From the cell containing the given text, extract its center point as (X, Y) coordinate. 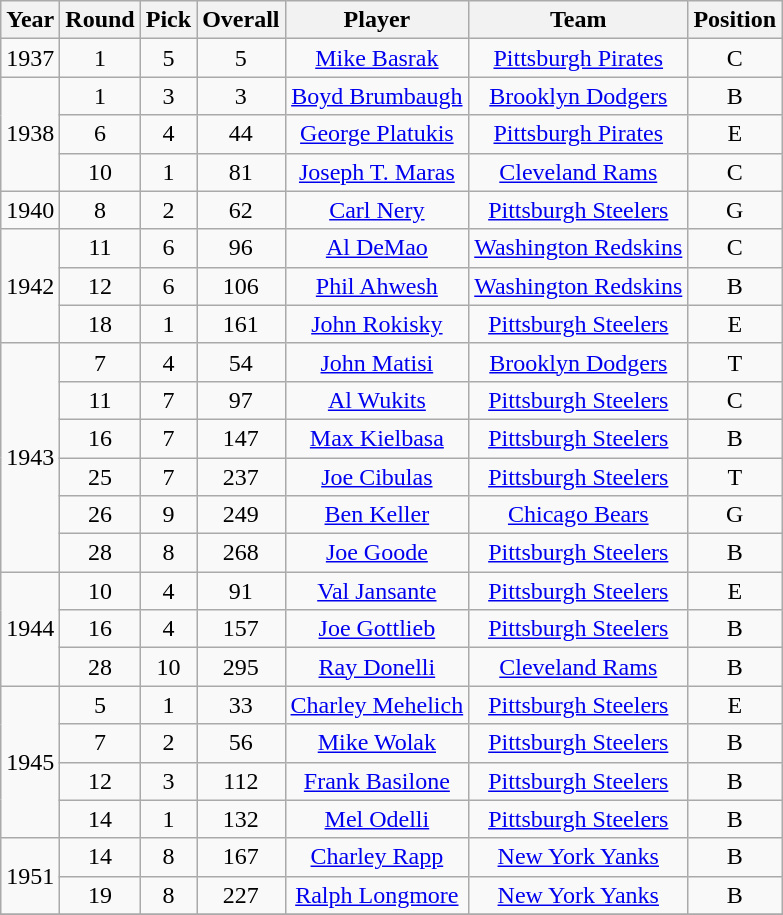
249 (241, 515)
Boyd Brumbaugh (377, 96)
Ralph Longmore (377, 895)
Mike Basrak (377, 58)
132 (241, 819)
295 (241, 667)
19 (100, 895)
9 (168, 515)
268 (241, 553)
1942 (30, 286)
Pick (168, 20)
1943 (30, 457)
George Platukis (377, 134)
106 (241, 286)
1945 (30, 762)
1938 (30, 134)
Charley Rapp (377, 857)
Frank Basilone (377, 781)
112 (241, 781)
1951 (30, 876)
John Matisi (377, 362)
18 (100, 324)
Ray Donelli (377, 667)
91 (241, 591)
56 (241, 743)
Joe Goode (377, 553)
1944 (30, 629)
26 (100, 515)
Ben Keller (377, 515)
62 (241, 210)
54 (241, 362)
Joseph T. Maras (377, 172)
Joe Gottlieb (377, 629)
Mike Wolak (377, 743)
81 (241, 172)
161 (241, 324)
Joe Cibulas (377, 477)
Max Kielbasa (377, 438)
1940 (30, 210)
Charley Mehelich (377, 705)
33 (241, 705)
Phil Ahwesh (377, 286)
Al Wukits (377, 400)
157 (241, 629)
96 (241, 248)
97 (241, 400)
Position (735, 20)
Carl Nery (377, 210)
Player (377, 20)
237 (241, 477)
1937 (30, 58)
Round (100, 20)
Val Jansante (377, 591)
Overall (241, 20)
Al DeMao (377, 248)
Year (30, 20)
167 (241, 857)
44 (241, 134)
25 (100, 477)
147 (241, 438)
Team (578, 20)
John Rokisky (377, 324)
227 (241, 895)
Mel Odelli (377, 819)
Chicago Bears (578, 515)
